Provide the (x, y) coordinate of the cell's center where the given text is located.  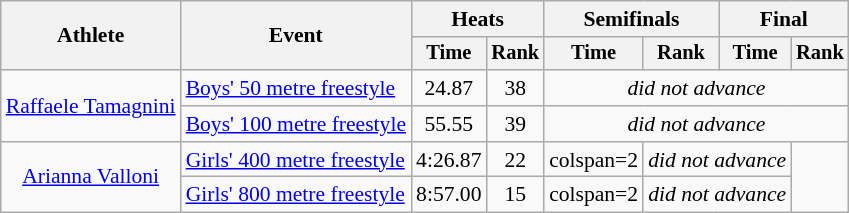
Raffaele Tamagnini (91, 106)
Girls' 800 metre freestyle (296, 195)
39 (516, 124)
4:26.87 (448, 160)
Final (784, 19)
38 (516, 88)
22 (516, 160)
Boys' 100 metre freestyle (296, 124)
Semifinals (632, 19)
Girls' 400 metre freestyle (296, 160)
55.55 (448, 124)
Boys' 50 metre freestyle (296, 88)
24.87 (448, 88)
Athlete (91, 36)
Arianna Valloni (91, 178)
Event (296, 36)
8:57.00 (448, 195)
Heats (478, 19)
15 (516, 195)
